Provide the (x, y) coordinate of the cell's center where the given text is located.  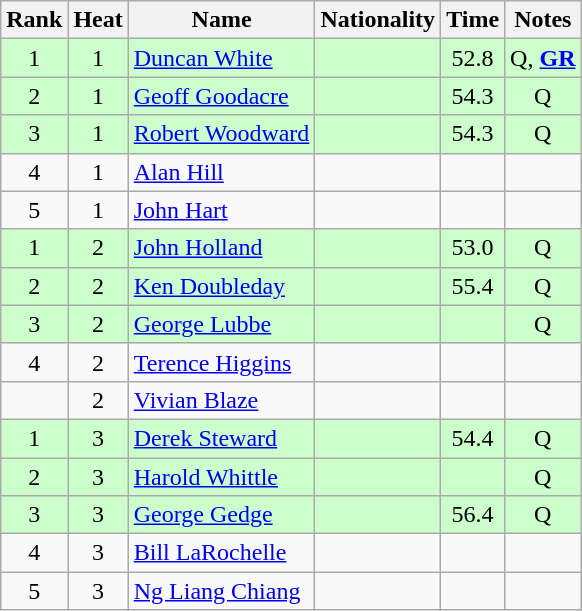
Alan Hill (222, 172)
Geoff Goodacre (222, 96)
Robert Woodward (222, 134)
Name (222, 20)
Derek Steward (222, 438)
55.4 (473, 286)
52.8 (473, 58)
Notes (543, 20)
John Hart (222, 210)
Ng Liang Chiang (222, 591)
Time (473, 20)
Rank (34, 20)
54.4 (473, 438)
Terence Higgins (222, 362)
Vivian Blaze (222, 400)
Bill LaRochelle (222, 553)
56.4 (473, 515)
Ken Doubleday (222, 286)
George Lubbe (222, 324)
Duncan White (222, 58)
John Holland (222, 248)
Harold Whittle (222, 477)
Q, GR (543, 58)
53.0 (473, 248)
Nationality (378, 20)
George Gedge (222, 515)
Heat (98, 20)
